Extract the [x, y] coordinate from the center of the cell holding the provided text.  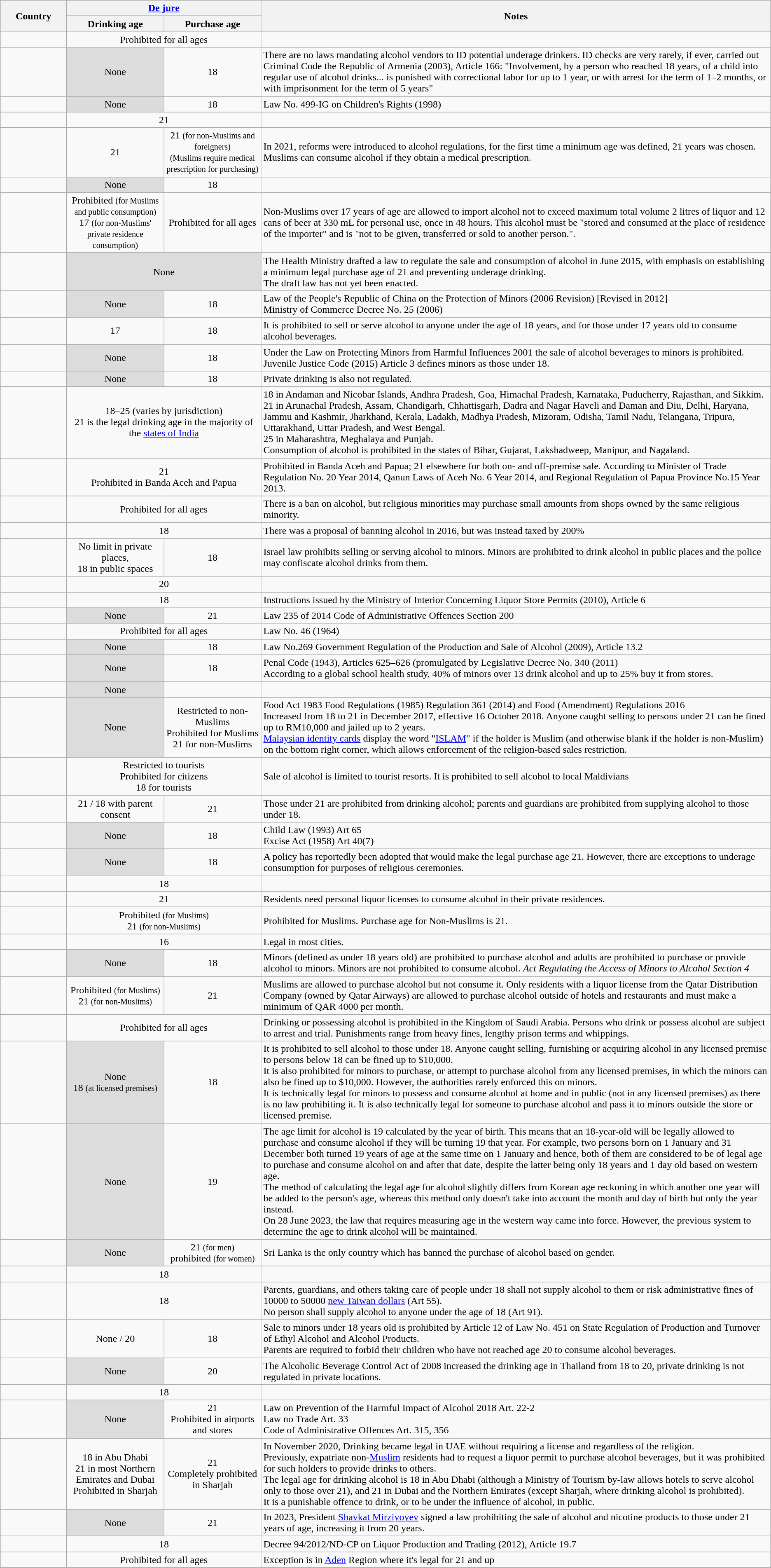
Notes [516, 16]
Law on Prevention of the Harmful Impact of Alcohol 2018 Art. 22-2Law no Trade Art. 33Code of Administrative Offences Art. 315, 356 [516, 1419]
Law 235 of 2014 Code of Administrative Offences Section 200 [516, 615]
21 (for men)prohibited (for women) [213, 1252]
Restricted to touristsProhibited for citizens18 for tourists [164, 776]
Child Law (1993) Art 65Excise Act (1958) Art 40(7) [516, 835]
Private drinking is also not regulated. [516, 379]
Law No. 46 (1964) [516, 631]
Exception is in Aden Region where it's legal for 21 and up [516, 1560]
21Prohibited in Banda Aceh and Papua [164, 477]
Country [34, 16]
21 (for non-Muslims and foreigners)(Muslims require medical prescription for purchasing) [213, 152]
None / 20 [115, 1339]
Sri Lanka is the only country which has banned the purchase of alcohol based on gender. [516, 1252]
19 [213, 1182]
Drinking age [115, 24]
De jure [164, 8]
Law of the People's Republic of China on the Protection of Minors (2006 Revision) [Revised in 2012]Ministry of Commerce Decree No. 25 (2006) [516, 304]
Instructions issued by the Ministry of Interior Concerning Liquor Store Permits (2010), Article 6 [516, 600]
Residents need personal liquor licenses to consume alcohol in their private residences. [516, 899]
Prohibited (for Muslims and public consumption)17 (for non-Muslims' private residence consumption) [115, 222]
Restricted to non-MuslimsProhibited for Muslims21 for non-Muslims [213, 727]
It is prohibited to sell or serve alcohol to anyone under the age of 18 years, and for those under 17 years old to consume alcohol beverages. [516, 330]
Prohibited for Muslims. Purchase age for Non-Muslims is 21. [516, 920]
18–25 (varies by jurisdiction)21 is the legal drinking age in the majority of the states of India [164, 423]
Those under 21 are prohibited from drinking alcohol; parents and guardians are prohibited from supplying alcohol to those under 18. [516, 808]
Decree 94/2012/ND-CP on Liquor Production and Trading (2012), Article 19.7 [516, 1544]
18 in Abu Dhabi21 in most Northern Emirates and DubaiProhibited in Sharjah [115, 1474]
17 [115, 330]
Purchase age [213, 24]
16 [164, 942]
There is a ban on alcohol, but religious minorities may purchase small amounts from shops owned by the same religious minority. [516, 509]
21Completely prohibited in Sharjah [213, 1474]
21Prohibited in airports and stores [213, 1419]
Law No. 499-IG on Children's Rights (1998) [516, 104]
None18 (at licensed premises) [115, 1082]
Law No.269 Government Regulation of the Production and Sale of Alcohol (2009), Article 13.2 [516, 647]
Legal in most cities. [516, 942]
No limit in private places,18 in public spaces [115, 557]
There was a proposal of banning alcohol in 2016, but was instead taxed by 200% [516, 531]
21 / 18 with parent consent [115, 808]
Sale of alcohol is limited to tourist resorts. It is prohibited to sell alcohol to local Maldivians [516, 776]
